Determine the [X, Y] coordinate at the center of the cell enclosing the given text.  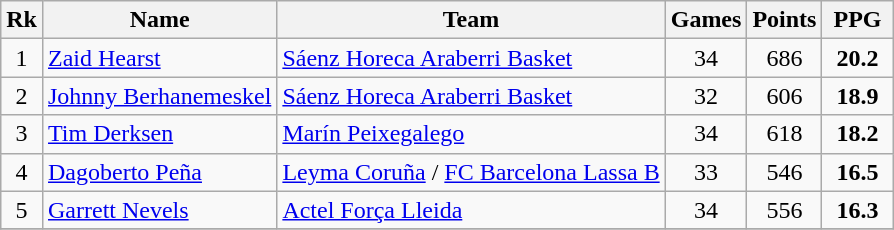
Actel Força Lleida [471, 210]
606 [784, 96]
Team [471, 20]
16.5 [858, 172]
Johnny Berhanemeskel [159, 96]
Points [784, 20]
1 [22, 58]
Dagoberto Peña [159, 172]
32 [706, 96]
686 [784, 58]
Games [706, 20]
3 [22, 134]
16.3 [858, 210]
Tim Derksen [159, 134]
Zaid Hearst [159, 58]
20.2 [858, 58]
5 [22, 210]
618 [784, 134]
Leyma Coruña / FC Barcelona Lassa B [471, 172]
18.2 [858, 134]
2 [22, 96]
33 [706, 172]
Name [159, 20]
Rk [22, 20]
Marín Peixegalego [471, 134]
Garrett Nevels [159, 210]
PPG [858, 20]
556 [784, 210]
4 [22, 172]
546 [784, 172]
18.9 [858, 96]
